Capture the cell that displays the provided text and extract its [x, y] central coordinate. 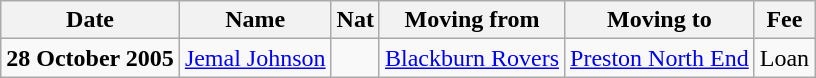
Jemal Johnson [255, 58]
28 October 2005 [90, 58]
Loan [784, 58]
Moving to [660, 20]
Preston North End [660, 58]
Fee [784, 20]
Nat [355, 20]
Moving from [472, 20]
Name [255, 20]
Date [90, 20]
Blackburn Rovers [472, 58]
